From the cell containing the given text, extract its center point as (X, Y) coordinate. 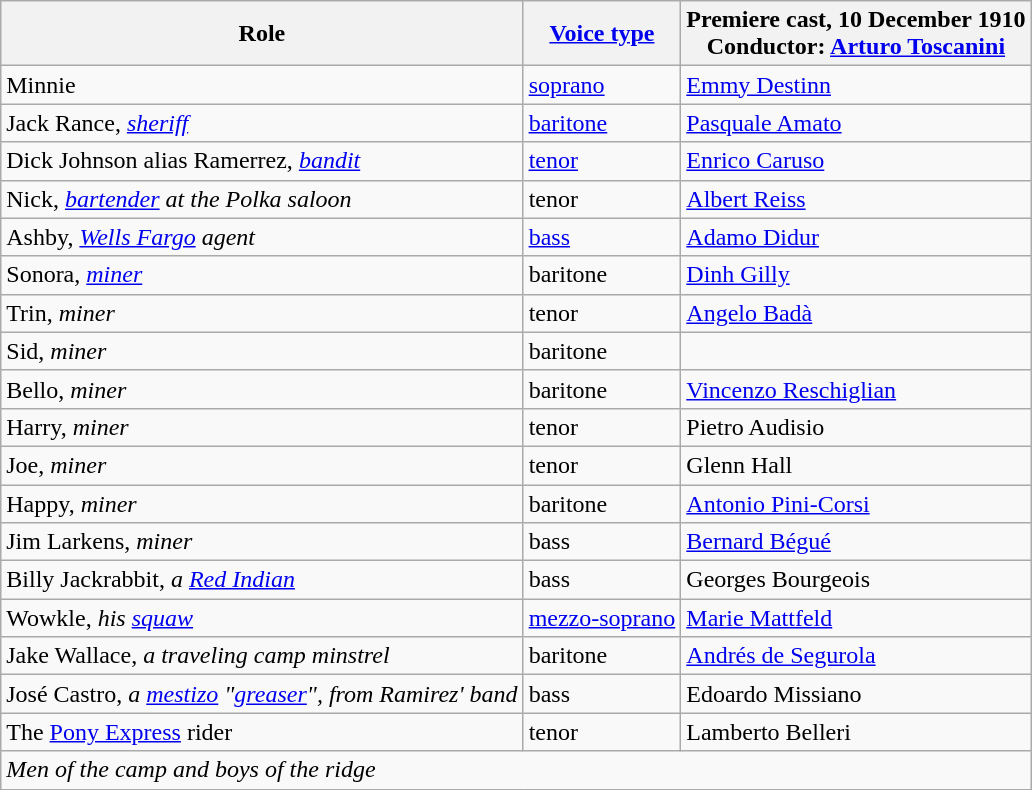
Nick, bartender at the Polka saloon (262, 199)
Jim Larkens, miner (262, 542)
Role (262, 34)
Dick Johnson alias Ramerrez, bandit (262, 161)
Vincenzo Reschiglian (856, 389)
Pasquale Amato (856, 123)
Men of the camp and boys of the ridge (516, 770)
Minnie (262, 85)
Albert Reiss (856, 199)
mezzo-soprano (602, 618)
Joe, miner (262, 465)
Sid, miner (262, 351)
Bernard Bégué (856, 542)
Bello, miner (262, 389)
Glenn Hall (856, 465)
Jack Rance, sheriff (262, 123)
Dinh Gilly (856, 275)
soprano (602, 85)
Lamberto Belleri (856, 732)
Antonio Pini-Corsi (856, 503)
Jake Wallace, a traveling camp minstrel (262, 656)
Adamo Didur (856, 237)
Georges Bourgeois (856, 580)
Angelo Badà (856, 313)
Edoardo Missiano (856, 694)
The Pony Express rider (262, 732)
Happy, miner (262, 503)
Voice type (602, 34)
Trin, miner (262, 313)
Sonora, miner (262, 275)
Enrico Caruso (856, 161)
Marie Mattfeld (856, 618)
Emmy Destinn (856, 85)
Ashby, Wells Fargo agent (262, 237)
Premiere cast, 10 December 1910Conductor: Arturo Toscanini (856, 34)
Harry, miner (262, 427)
José Castro, a mestizo "greaser", from Ramirez' band (262, 694)
Wowkle, his squaw (262, 618)
Andrés de Segurola (856, 656)
Billy Jackrabbit, a Red Indian (262, 580)
Pietro Audisio (856, 427)
